Scan for the cell matching the given text and deliver its [X, Y] coordinate at center. 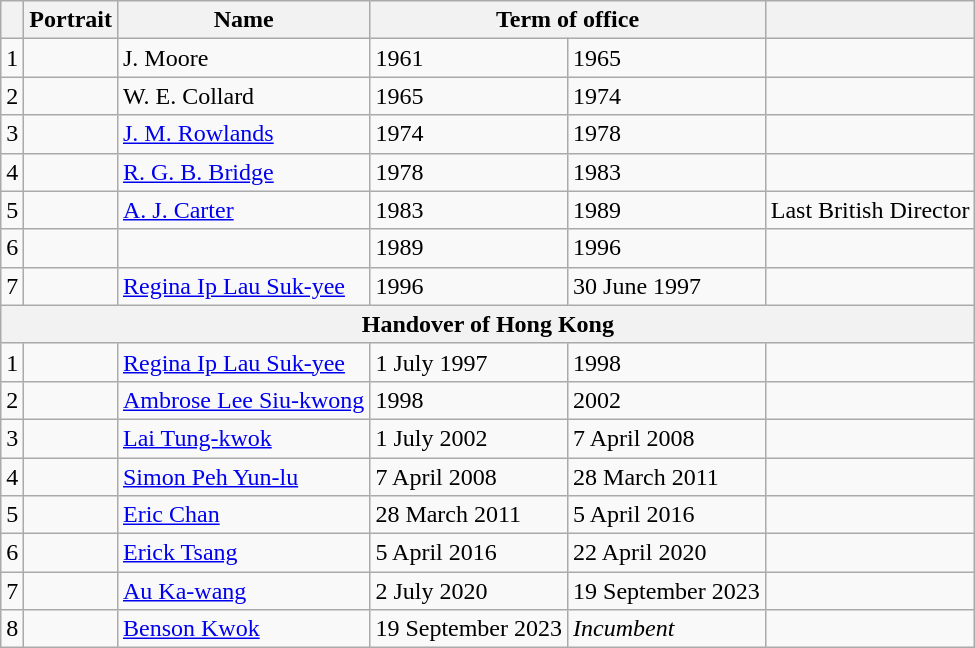
2 July 2020 [469, 591]
Simon Peh Yun-lu [243, 477]
30 June 1997 [667, 286]
Benson Kwok [243, 629]
Eric Chan [243, 515]
22 April 2020 [667, 553]
Au Ka-wang [243, 591]
W. E. Collard [243, 96]
J. M. Rowlands [243, 134]
Lai Tung-kwok [243, 438]
Ambrose Lee Siu-kwong [243, 400]
A. J. Carter [243, 210]
Handover of Hong Kong [488, 324]
1 July 1997 [469, 362]
Incumbent [667, 629]
R. G. B. Bridge [243, 172]
2002 [667, 400]
Portrait [71, 20]
1961 [469, 58]
Name [243, 20]
Term of office [568, 20]
8 [12, 629]
Last British Director [870, 210]
J. Moore [243, 58]
1 July 2002 [469, 438]
Erick Tsang [243, 553]
